Provide the [X, Y] coordinate of the cell's center where the given text is located.  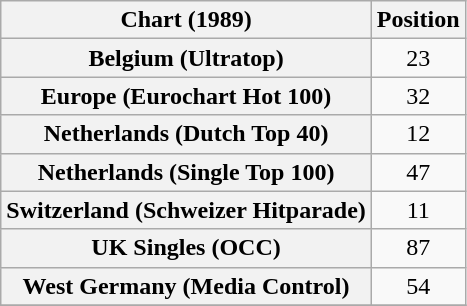
Chart (1989) [186, 20]
54 [418, 286]
UK Singles (OCC) [186, 248]
Europe (Eurochart Hot 100) [186, 96]
Netherlands (Single Top 100) [186, 172]
23 [418, 58]
47 [418, 172]
Position [418, 20]
11 [418, 210]
87 [418, 248]
Belgium (Ultratop) [186, 58]
12 [418, 134]
Netherlands (Dutch Top 40) [186, 134]
Switzerland (Schweizer Hitparade) [186, 210]
West Germany (Media Control) [186, 286]
32 [418, 96]
